From the cell containing the given text, extract its center point as (X, Y) coordinate. 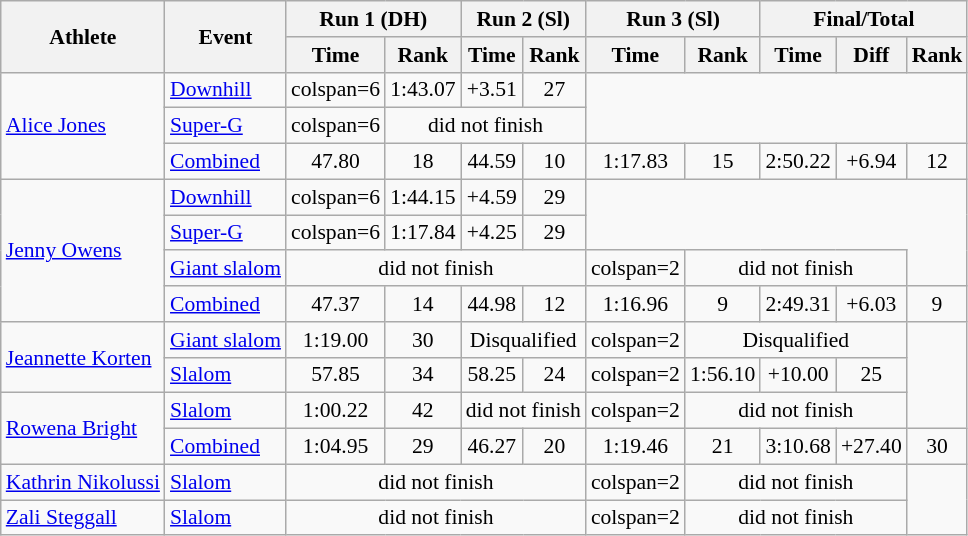
44.59 (492, 162)
34 (422, 375)
1:16.96 (636, 304)
46.27 (492, 447)
24 (554, 375)
2:50.22 (798, 162)
+10.00 (798, 375)
25 (872, 375)
+4.59 (492, 197)
44.98 (492, 304)
20 (554, 447)
1:04.95 (336, 447)
47.80 (336, 162)
1:17.84 (422, 233)
58.25 (492, 375)
Zali Steggall (83, 518)
2:49.31 (798, 304)
Run 1 (DH) (374, 19)
Event (226, 36)
Kathrin Nikolussi (83, 482)
+4.25 (492, 233)
18 (422, 162)
1:43.07 (422, 90)
3:10.68 (798, 447)
+27.40 (872, 447)
1:19.46 (636, 447)
Run 2 (Sl) (524, 19)
Jenny Owens (83, 250)
Jeannette Korten (83, 358)
Athlete (83, 36)
+6.94 (872, 162)
21 (722, 447)
1:00.22 (336, 411)
10 (554, 162)
15 (722, 162)
1:56.10 (722, 375)
Diff (872, 55)
27 (554, 90)
Final/Total (864, 19)
+3.51 (492, 90)
1:44.15 (422, 197)
Alice Jones (83, 126)
Rowena Bright (83, 428)
1:17.83 (636, 162)
57.85 (336, 375)
+6.03 (872, 304)
1:19.00 (336, 340)
14 (422, 304)
42 (422, 411)
47.37 (336, 304)
Run 3 (Sl) (674, 19)
